Pinpoint the cell where the given text exists, returning its [x, y] midpoint coordinate. 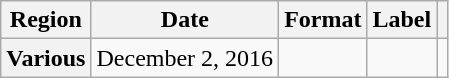
Various [46, 58]
Format [323, 20]
Region [46, 20]
Date [185, 20]
Label [402, 20]
December 2, 2016 [185, 58]
